Determine the (X, Y) coordinate at the center of the cell enclosing the given text.  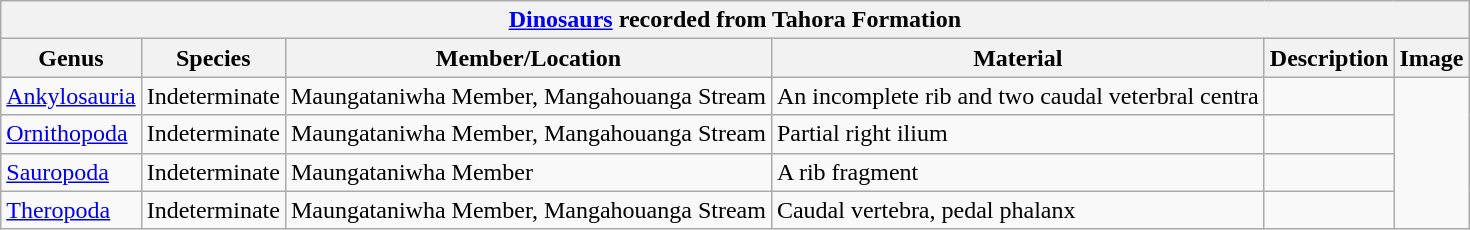
Description (1329, 58)
Maungataniwha Member (528, 172)
Species (213, 58)
Theropoda (71, 210)
Dinosaurs recorded from Tahora Formation (735, 20)
A rib fragment (1018, 172)
Member/Location (528, 58)
Caudal vertebra, pedal phalanx (1018, 210)
Partial right ilium (1018, 134)
Sauropoda (71, 172)
Material (1018, 58)
Ornithopoda (71, 134)
An incomplete rib and two caudal veterbral centra (1018, 96)
Genus (71, 58)
Image (1432, 58)
Ankylosauria (71, 96)
